Find where the given text appears and provide that cell's center as [X, Y] coordinate. 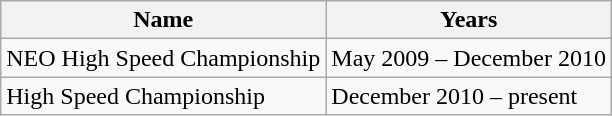
Name [164, 20]
NEO High Speed Championship [164, 58]
Years [469, 20]
May 2009 – December 2010 [469, 58]
High Speed Championship [164, 96]
December 2010 – present [469, 96]
